Capture the cell that displays the provided text and extract its (X, Y) central coordinate. 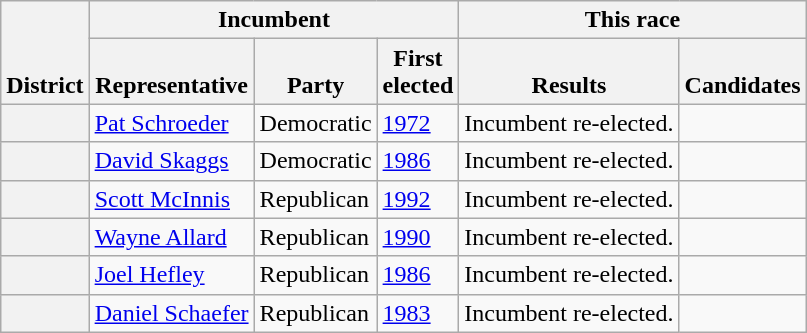
1983 (418, 313)
Party (316, 72)
Daniel Schaefer (172, 313)
Results (569, 72)
Representative (172, 72)
This race (632, 20)
1990 (418, 237)
Wayne Allard (172, 237)
District (45, 52)
Incumbent (274, 20)
Pat Schroeder (172, 123)
David Skaggs (172, 161)
Candidates (742, 72)
Scott McInnis (172, 199)
Joel Hefley (172, 275)
1992 (418, 199)
1972 (418, 123)
Firstelected (418, 72)
